Provide the (X, Y) coordinate of the cell's center where the given text is located.  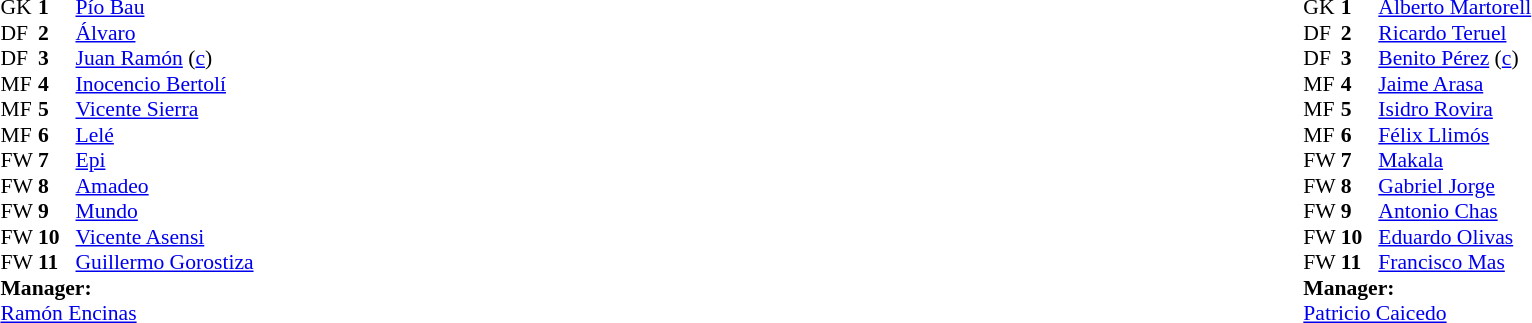
Juan Ramón (c) (165, 59)
Vicente Sierra (165, 109)
Vicente Asensi (165, 237)
Francisco Mas (1454, 263)
Isidro Rovira (1454, 109)
Mundo (165, 211)
Inocencio Bertolí (165, 84)
Guillermo Gorostiza (165, 263)
Jaime Arasa (1454, 84)
Epi (165, 161)
Gabriel Jorge (1454, 186)
Ricardo Teruel (1454, 33)
Antonio Chas (1454, 211)
Benito Pérez (c) (1454, 59)
Makala (1454, 161)
Lelé (165, 135)
Álvaro (165, 33)
Félix Llimós (1454, 135)
Eduardo Olivas (1454, 237)
Amadeo (165, 186)
